Pinpoint the cell where the given text exists, returning its [x, y] midpoint coordinate. 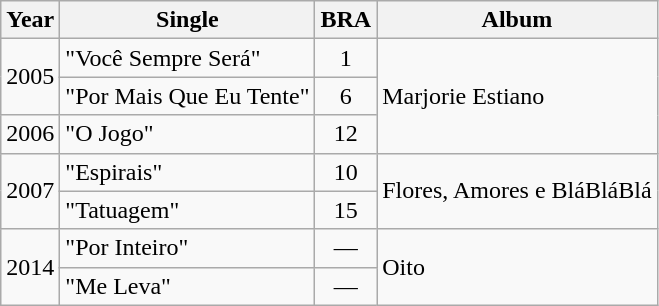
2007 [30, 191]
15 [346, 210]
2014 [30, 267]
Marjorie Estiano [517, 96]
"Por Mais Que Eu Tente" [188, 96]
1 [346, 58]
"Tatuagem" [188, 210]
"Você Sempre Será" [188, 58]
BRA [346, 20]
12 [346, 134]
6 [346, 96]
Oito [517, 267]
"Por Inteiro" [188, 248]
"Me Leva" [188, 286]
Album [517, 20]
Single [188, 20]
"Espirais" [188, 172]
2005 [30, 77]
"O Jogo" [188, 134]
Flores, Amores e BláBláBlá [517, 191]
2006 [30, 134]
10 [346, 172]
Year [30, 20]
